Extract the (x, y) coordinate from the center of the cell holding the provided text.  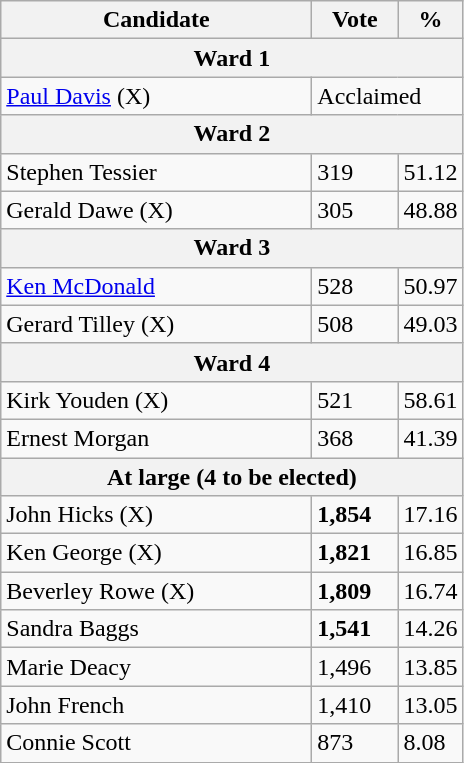
Kirk Youden (X) (156, 400)
319 (355, 172)
Ken George (X) (156, 553)
Marie Deacy (156, 667)
Gerard Tilley (X) (156, 324)
521 (355, 400)
14.26 (430, 629)
49.03 (430, 324)
305 (355, 210)
Paul Davis (X) (156, 96)
Ward 2 (232, 134)
% (430, 20)
58.61 (430, 400)
Candidate (156, 20)
Ward 1 (232, 58)
48.88 (430, 210)
John French (156, 705)
1,496 (355, 667)
16.74 (430, 591)
1,541 (355, 629)
51.12 (430, 172)
1,854 (355, 515)
13.85 (430, 667)
13.05 (430, 705)
528 (355, 286)
Stephen Tessier (156, 172)
Ward 3 (232, 248)
508 (355, 324)
Ward 4 (232, 362)
50.97 (430, 286)
Ernest Morgan (156, 438)
8.08 (430, 743)
1,410 (355, 705)
Gerald Dawe (X) (156, 210)
Sandra Baggs (156, 629)
1,809 (355, 591)
368 (355, 438)
1,821 (355, 553)
41.39 (430, 438)
Vote (355, 20)
John Hicks (X) (156, 515)
At large (4 to be elected) (232, 477)
Acclaimed (388, 96)
17.16 (430, 515)
Beverley Rowe (X) (156, 591)
16.85 (430, 553)
Connie Scott (156, 743)
Ken McDonald (156, 286)
873 (355, 743)
